Provide the [X, Y] coordinate of the cell's center where the given text is located.  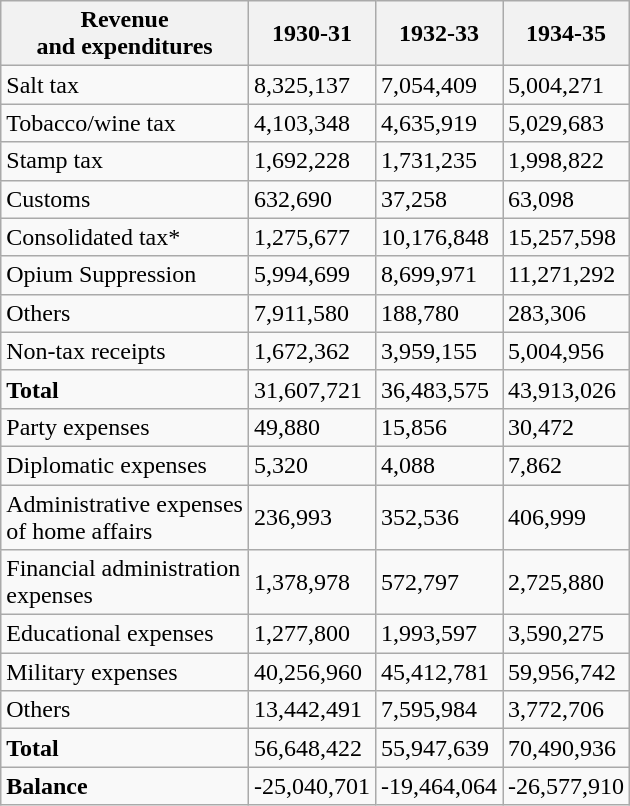
572,797 [438, 582]
63,098 [566, 199]
632,690 [312, 199]
3,772,706 [566, 710]
Balance [125, 786]
5,029,683 [566, 123]
1,731,235 [438, 161]
4,635,919 [438, 123]
1,275,677 [312, 237]
5,004,956 [566, 351]
2,725,880 [566, 582]
1,672,362 [312, 351]
36,483,575 [438, 389]
Educational expenses [125, 634]
1,378,978 [312, 582]
188,780 [438, 313]
-26,577,910 [566, 786]
1934-35 [566, 34]
Diplomatic expenses [125, 465]
1,692,228 [312, 161]
11,271,292 [566, 275]
5,994,699 [312, 275]
-19,464,064 [438, 786]
7,054,409 [438, 85]
Administrative expensesof home affairs [125, 516]
1,998,822 [566, 161]
3,590,275 [566, 634]
1932-33 [438, 34]
70,490,936 [566, 748]
37,258 [438, 199]
15,257,598 [566, 237]
43,913,026 [566, 389]
4,088 [438, 465]
Non-tax receipts [125, 351]
49,880 [312, 427]
13,442,491 [312, 710]
Opium Suppression [125, 275]
Financial administrationexpenses [125, 582]
Consolidated tax* [125, 237]
Revenueand expenditures [125, 34]
7,862 [566, 465]
Stamp tax [125, 161]
1930-31 [312, 34]
3,959,155 [438, 351]
8,325,137 [312, 85]
5,320 [312, 465]
1,993,597 [438, 634]
352,536 [438, 516]
283,306 [566, 313]
8,699,971 [438, 275]
45,412,781 [438, 672]
40,256,960 [312, 672]
7,595,984 [438, 710]
59,956,742 [566, 672]
Party expenses [125, 427]
-25,040,701 [312, 786]
Military expenses [125, 672]
1,277,800 [312, 634]
30,472 [566, 427]
5,004,271 [566, 85]
15,856 [438, 427]
Salt tax [125, 85]
236,993 [312, 516]
56,648,422 [312, 748]
55,947,639 [438, 748]
31,607,721 [312, 389]
Tobacco/wine tax [125, 123]
Customs [125, 199]
406,999 [566, 516]
7,911,580 [312, 313]
4,103,348 [312, 123]
10,176,848 [438, 237]
